Identify which cell holds the provided text, then report its (x, y) central coordinate. 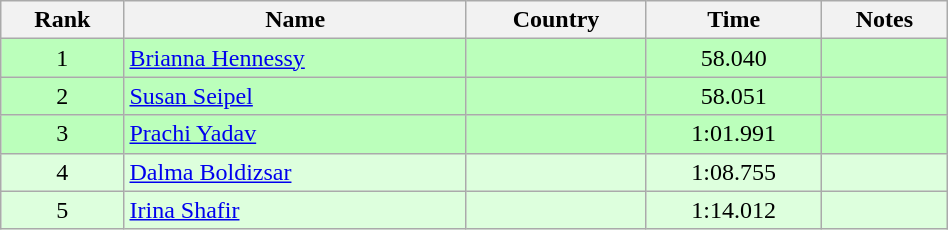
Irina Shafir (295, 210)
Rank (62, 20)
1:08.755 (734, 172)
5 (62, 210)
Brianna Hennessy (295, 58)
1 (62, 58)
4 (62, 172)
Country (556, 20)
Notes (885, 20)
2 (62, 96)
1:01.991 (734, 134)
Time (734, 20)
Name (295, 20)
Prachi Yadav (295, 134)
1:14.012 (734, 210)
Dalma Boldizsar (295, 172)
3 (62, 134)
58.051 (734, 96)
Susan Seipel (295, 96)
58.040 (734, 58)
